For the text-containing cell, return its midpoint in (X, Y) coordinate format. 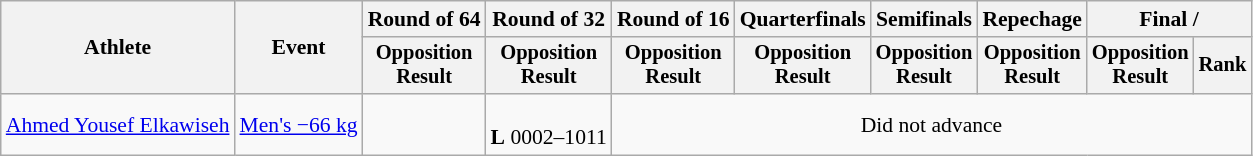
Men's −66 kg (299, 124)
Quarterfinals (803, 19)
Round of 16 (674, 19)
Final / (1169, 19)
Event (299, 48)
Round of 32 (549, 19)
Semifinals (924, 19)
Rank (1223, 66)
Ahmed Yousef Elkawiseh (118, 124)
Repechage (1032, 19)
L 0002–1011 (549, 124)
Athlete (118, 48)
Did not advance (932, 124)
Round of 64 (424, 19)
